Extract the [X, Y] coordinate from the center of the cell holding the provided text.  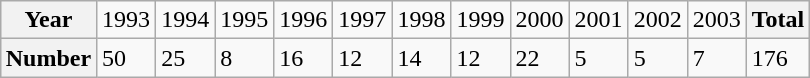
7 [716, 58]
Number [48, 58]
16 [304, 58]
Year [48, 20]
1994 [186, 20]
1995 [244, 20]
Total [778, 20]
2001 [598, 20]
14 [422, 58]
22 [540, 58]
2000 [540, 20]
2003 [716, 20]
50 [126, 58]
2002 [658, 20]
25 [186, 58]
1997 [362, 20]
1999 [480, 20]
1998 [422, 20]
1993 [126, 20]
8 [244, 58]
1996 [304, 20]
176 [778, 58]
